Capture the cell that displays the provided text and extract its (x, y) central coordinate. 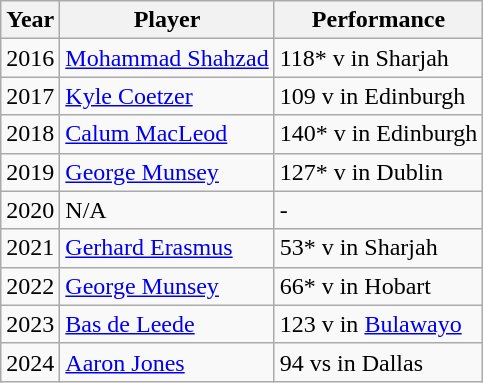
Player (167, 20)
2023 (30, 324)
Gerhard Erasmus (167, 248)
118* v in Sharjah (378, 58)
Calum MacLeod (167, 134)
66* v in Hobart (378, 286)
94 vs in Dallas (378, 362)
Bas de Leede (167, 324)
2017 (30, 96)
- (378, 210)
N/A (167, 210)
Kyle Coetzer (167, 96)
2022 (30, 286)
140* v in Edinburgh (378, 134)
2016 (30, 58)
Mohammad Shahzad (167, 58)
123 v in Bulawayo (378, 324)
Aaron Jones (167, 362)
2018 (30, 134)
2020 (30, 210)
127* v in Dublin (378, 172)
2024 (30, 362)
Year (30, 20)
109 v in Edinburgh (378, 96)
2021 (30, 248)
2019 (30, 172)
53* v in Sharjah (378, 248)
Performance (378, 20)
